Return (x, y) of the center of cell containing provided text 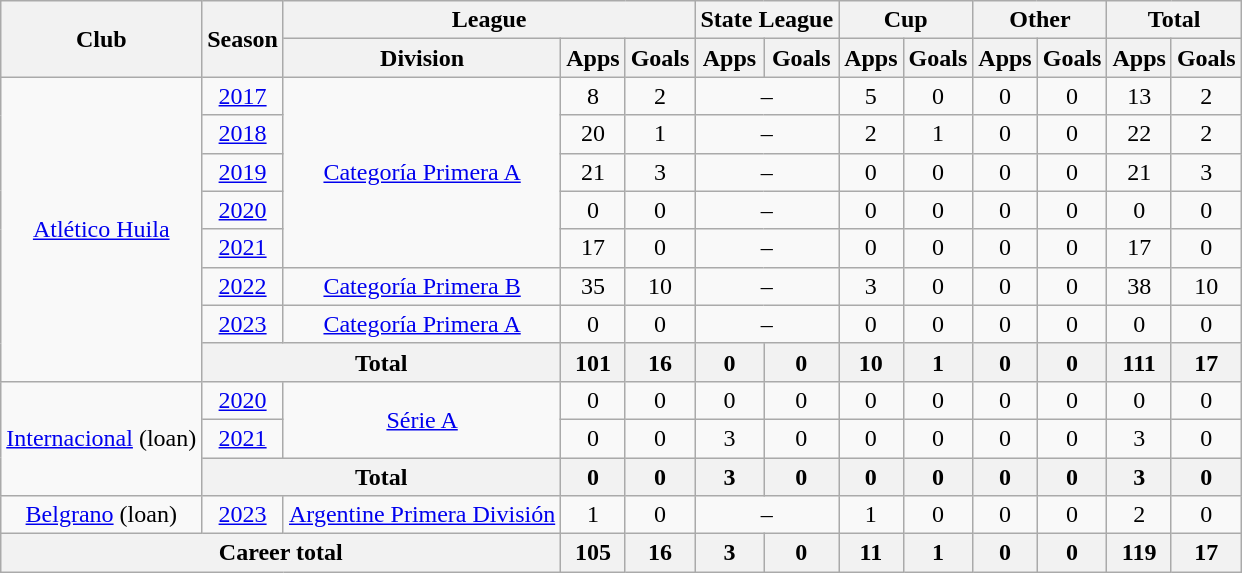
State League (767, 20)
13 (1139, 96)
Série A (422, 419)
105 (593, 553)
2018 (243, 134)
119 (1139, 553)
Division (422, 58)
8 (593, 96)
2017 (243, 96)
Belgrano (loan) (102, 515)
League (488, 20)
22 (1139, 134)
Cup (906, 20)
38 (1139, 286)
Career total (281, 553)
Internacional (loan) (102, 438)
101 (593, 362)
Categoría Primera B (422, 286)
2022 (243, 286)
Atlético Huila (102, 229)
Club (102, 39)
5 (871, 96)
Season (243, 39)
Argentine Primera División (422, 515)
20 (593, 134)
35 (593, 286)
Other (1040, 20)
111 (1139, 362)
2019 (243, 172)
11 (871, 553)
